Search for the cell housing the specified text and yield its (x, y) center coordinate. 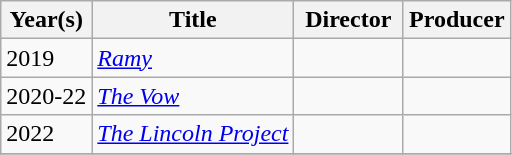
2020-22 (46, 96)
Director (348, 20)
Year(s) (46, 20)
The Lincoln Project (193, 134)
2022 (46, 134)
Title (193, 20)
Producer (458, 20)
2019 (46, 58)
Ramy (193, 58)
The Vow (193, 96)
